Pinpoint the cell where the given text exists, returning its (X, Y) midpoint coordinate. 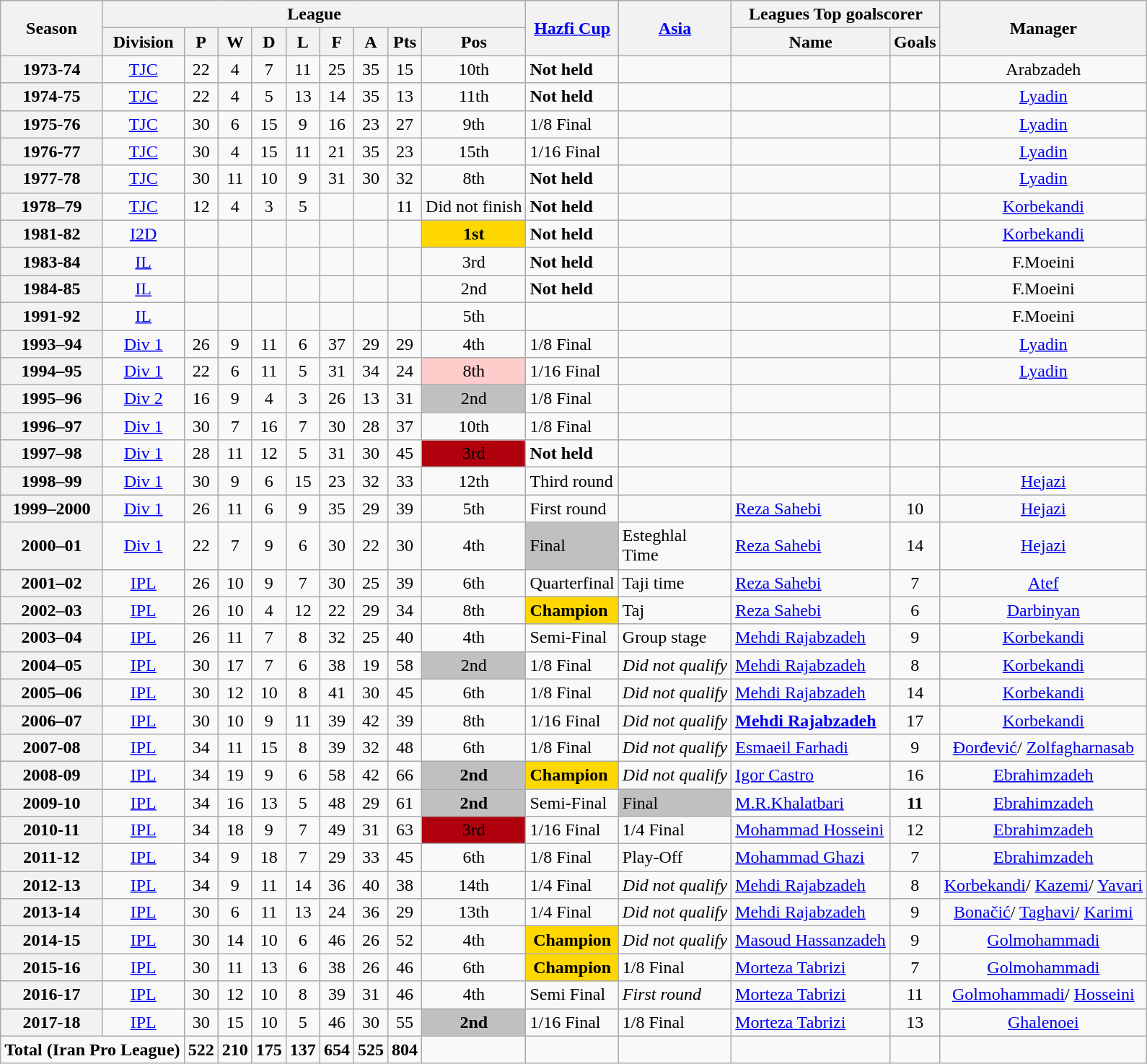
2007-08 (52, 747)
55 (405, 1022)
52 (405, 940)
1976-77 (52, 151)
2011-12 (52, 858)
61 (405, 803)
Total (Iran Pro League) (92, 1050)
2006–07 (52, 720)
Đorđević/ Zolfagharnasab (1043, 747)
2015-16 (52, 967)
EsteghlalTime (674, 545)
Division (143, 42)
15th (474, 151)
525 (371, 1050)
2017-18 (52, 1022)
2000–01 (52, 545)
1998–99 (52, 481)
1981-82 (52, 234)
Semi Final (572, 995)
Group stage (674, 638)
1973-74 (52, 69)
66 (405, 775)
1994–95 (52, 371)
Darbinyan (1043, 610)
49 (336, 830)
Arabzadeh (1043, 69)
Leagues Top goalscorer (835, 14)
2002–03 (52, 610)
1991-92 (52, 316)
1984-85 (52, 289)
14th (474, 885)
654 (336, 1050)
2016-17 (52, 995)
Goals (915, 42)
Taji time (674, 583)
Manager (1043, 28)
13th (474, 913)
Asia (674, 28)
1st (474, 234)
1997–98 (52, 454)
1975-76 (52, 124)
Hazfi Cup (572, 28)
1977-78 (52, 179)
Pts (405, 42)
2014-15 (52, 940)
Korbekandi/ Kazemi/ Yavari (1043, 885)
Mohammad Ghazi (811, 858)
Play-Off (674, 858)
9th (474, 124)
1995–96 (52, 399)
Esmaeil Farhadi (811, 747)
522 (201, 1050)
11th (474, 97)
Ghalenoei (1043, 1022)
I2D (143, 234)
Taj (674, 610)
2008-09 (52, 775)
Season (52, 28)
21 (336, 151)
2003–04 (52, 638)
Third round (572, 481)
2005–06 (52, 693)
175 (268, 1050)
Name (811, 42)
27 (405, 124)
A (371, 42)
Igor Castro (811, 775)
M.R.Khalatbari (811, 803)
2010-11 (52, 830)
1978–79 (52, 206)
Atef (1043, 583)
D (268, 42)
Quarterfinal (572, 583)
63 (405, 830)
League (315, 14)
L (303, 42)
12th (474, 481)
804 (405, 1050)
1999–2000 (52, 509)
P (201, 42)
2013-14 (52, 913)
Golmohammadi/ Hosseini (1043, 995)
Did not finish (474, 206)
1996–97 (52, 426)
Mohammad Hosseini (811, 830)
2009-10 (52, 803)
2004–05 (52, 665)
2001–02 (52, 583)
210 (235, 1050)
F (336, 42)
Masoud Hassanzadeh (811, 940)
41 (336, 693)
1993–94 (52, 344)
1983-84 (52, 261)
2012-13 (52, 885)
Div 2 (143, 399)
137 (303, 1050)
Bonačić/ Taghavi/ Karimi (1043, 913)
Pos (474, 42)
1974-75 (52, 97)
W (235, 42)
